Output the (x, y) coordinate of the center of the cell containing the given text.  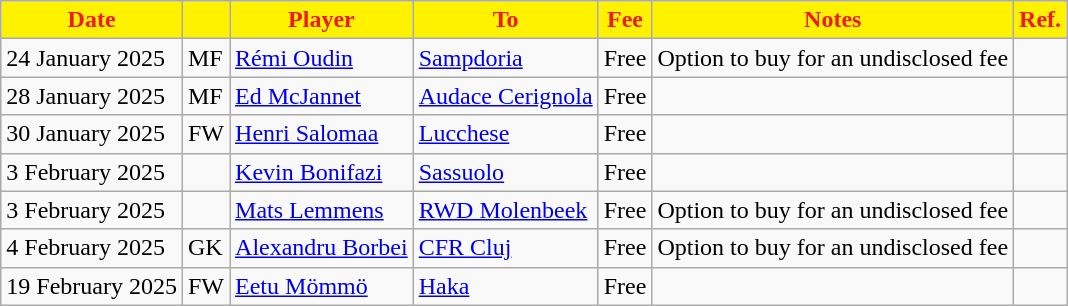
Kevin Bonifazi (322, 172)
19 February 2025 (92, 286)
Audace Cerignola (506, 96)
Notes (833, 20)
Eetu Mömmö (322, 286)
Alexandru Borbei (322, 248)
28 January 2025 (92, 96)
Player (322, 20)
GK (206, 248)
Ref. (1040, 20)
30 January 2025 (92, 134)
Sampdoria (506, 58)
Rémi Oudin (322, 58)
Date (92, 20)
Haka (506, 286)
Mats Lemmens (322, 210)
To (506, 20)
Ed McJannet (322, 96)
24 January 2025 (92, 58)
Lucchese (506, 134)
RWD Molenbeek (506, 210)
Henri Salomaa (322, 134)
CFR Cluj (506, 248)
Sassuolo (506, 172)
4 February 2025 (92, 248)
Fee (625, 20)
